Return [X, Y] of the center of cell containing provided text 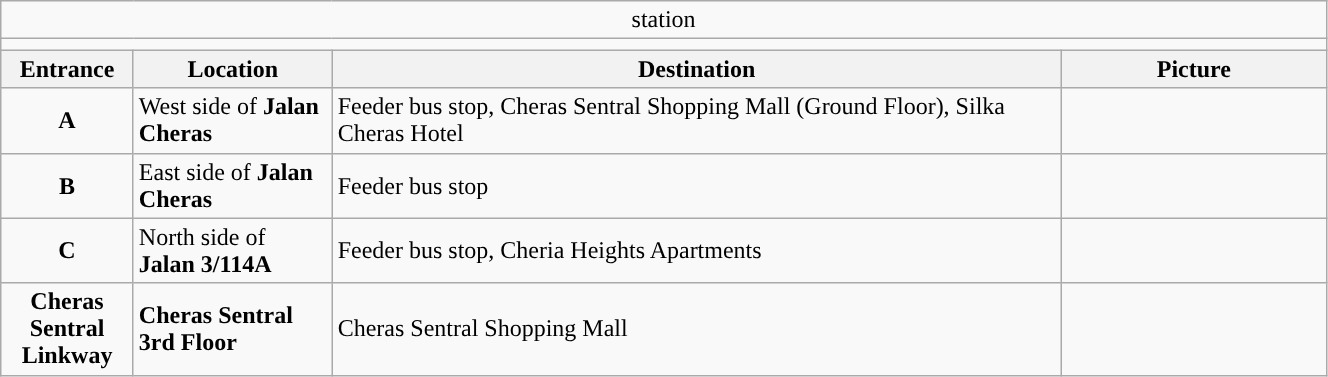
A [68, 120]
Cheras Sentral 3rd Floor [232, 329]
Cheras Sentral Shopping Mall [696, 329]
North side of Jalan 3/114A [232, 250]
Location [232, 69]
Feeder bus stop, Cheria Heights Apartments [696, 250]
West side of Jalan Cheras [232, 120]
Feeder bus stop, Cheras Sentral Shopping Mall (Ground Floor), Silka Cheras Hotel [696, 120]
Entrance [68, 69]
East side of Jalan Cheras [232, 186]
Picture [1194, 69]
station [664, 20]
B [68, 186]
C [68, 250]
Feeder bus stop [696, 186]
Cheras Sentral Linkway [68, 329]
Destination [696, 69]
